Find where the given text appears and provide that cell's center as (x, y) coordinate. 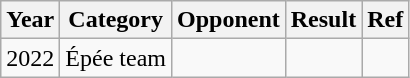
Épée team (116, 58)
Opponent (228, 20)
Result (323, 20)
Category (116, 20)
Year (30, 20)
2022 (30, 58)
Ref (386, 20)
